Determine the [X, Y] coordinate at the center of the cell enclosing the given text.  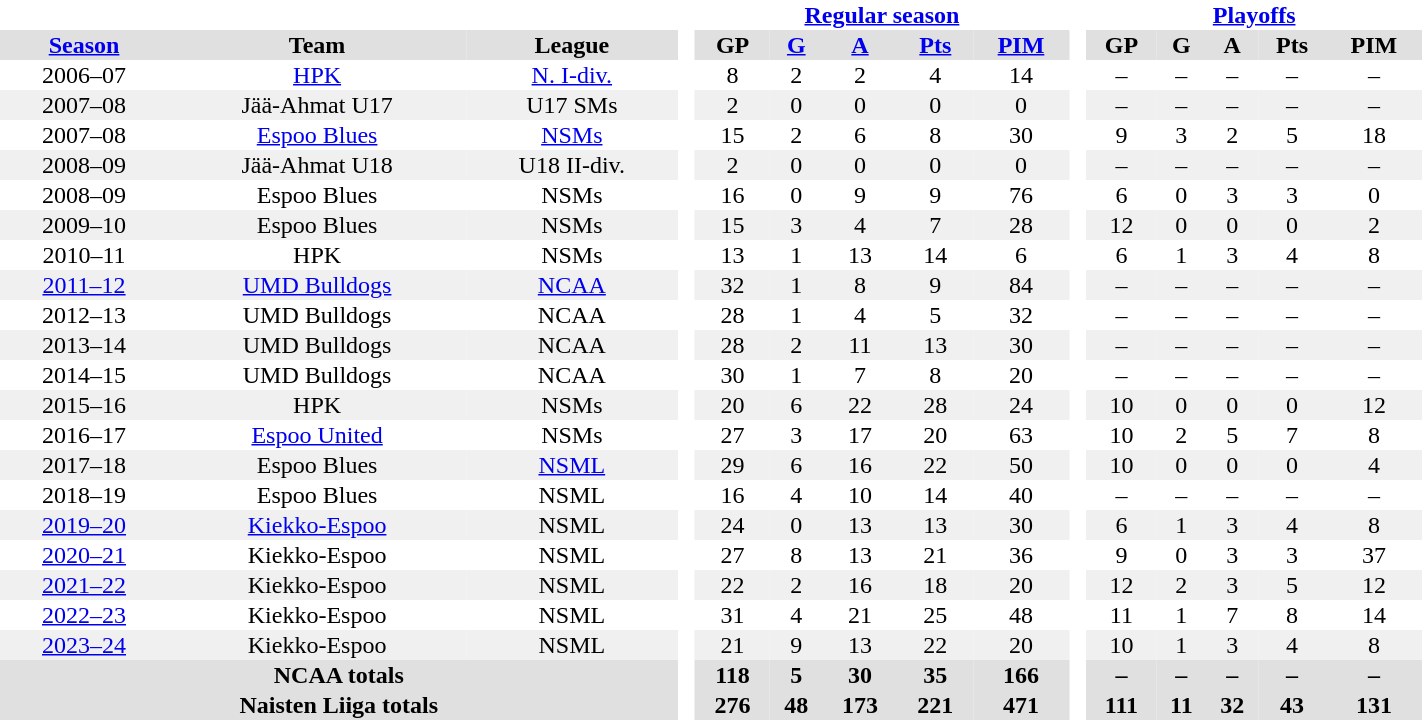
League [572, 45]
166 [1021, 675]
2020–21 [84, 555]
29 [732, 465]
2011–12 [84, 285]
N. I-div. [572, 75]
2017–18 [84, 465]
Regular season [882, 15]
111 [1121, 705]
76 [1021, 195]
2023–24 [84, 645]
221 [936, 705]
118 [732, 675]
Team [317, 45]
2012–13 [84, 315]
63 [1021, 435]
U18 II-div. [572, 165]
2010–11 [84, 255]
2022–23 [84, 615]
276 [732, 705]
43 [1292, 705]
2014–15 [84, 375]
Naisten Liiga totals [339, 705]
471 [1021, 705]
17 [860, 435]
U17 SMs [572, 105]
2006–07 [84, 75]
31 [732, 615]
131 [1374, 705]
Season [84, 45]
50 [1021, 465]
2021–22 [84, 585]
2009–10 [84, 225]
40 [1021, 495]
NCAA totals [339, 675]
173 [860, 705]
2018–19 [84, 495]
2015–16 [84, 405]
25 [936, 615]
37 [1374, 555]
Jää-Ahmat U17 [317, 105]
2016–17 [84, 435]
Espoo United [317, 435]
Playoffs [1254, 15]
84 [1021, 285]
2013–14 [84, 345]
36 [1021, 555]
35 [936, 675]
2019–20 [84, 525]
Jää-Ahmat U18 [317, 165]
